From the cell containing the given text, extract its center point as [X, Y] coordinate. 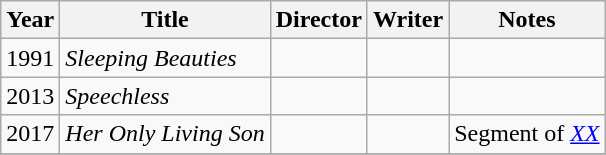
Her Only Living Son [165, 134]
1991 [30, 58]
Writer [408, 20]
Director [318, 20]
Notes [527, 20]
Year [30, 20]
Speechless [165, 96]
Title [165, 20]
2017 [30, 134]
Sleeping Beauties [165, 58]
2013 [30, 96]
Segment of XX [527, 134]
